For the text-containing cell, return its midpoint in (X, Y) coordinate format. 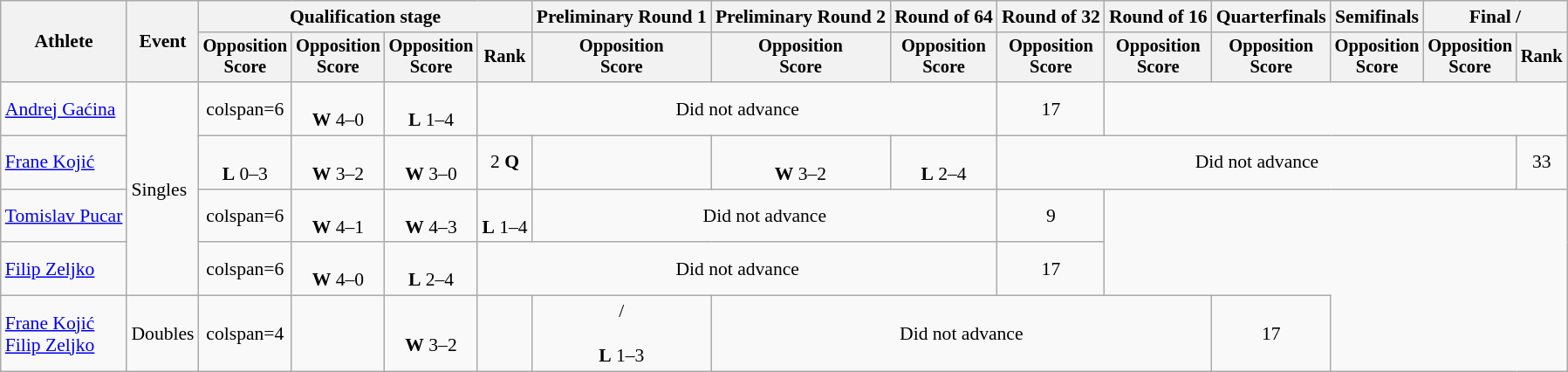
Round of 16 (1159, 17)
Qualification stage (366, 17)
W 3–0 (431, 162)
Preliminary Round 2 (801, 17)
9 (1051, 217)
W 4–3 (431, 217)
Event (162, 42)
Preliminary Round 1 (621, 17)
Round of 64 (944, 17)
Final / (1495, 17)
W 4–1 (339, 217)
colspan=4 (246, 334)
Athlete (65, 42)
Andrej Gaćina (65, 108)
Doubles (162, 334)
33 (1542, 162)
2 Q (504, 162)
Frane KojićFilip Zeljko (65, 334)
Round of 32 (1051, 17)
Semifinals (1377, 17)
Tomislav Pucar (65, 217)
Filip Zeljko (65, 269)
Singles (162, 189)
Frane Kojić (65, 162)
Quarterfinals (1271, 17)
/L 1–3 (621, 334)
L 0–3 (246, 162)
